Provide the [X, Y] coordinate of the cell's center where the given text is located.  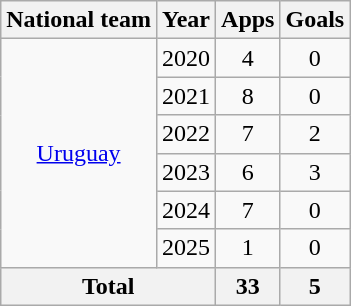
33 [248, 286]
2 [315, 134]
6 [248, 172]
Total [108, 286]
3 [315, 172]
2021 [186, 96]
Apps [248, 20]
Uruguay [79, 153]
Year [186, 20]
2022 [186, 134]
2023 [186, 172]
8 [248, 96]
2024 [186, 210]
National team [79, 20]
5 [315, 286]
Goals [315, 20]
2025 [186, 248]
1 [248, 248]
2020 [186, 58]
4 [248, 58]
